Extract the (x, y) coordinate from the center of the cell holding the provided text.  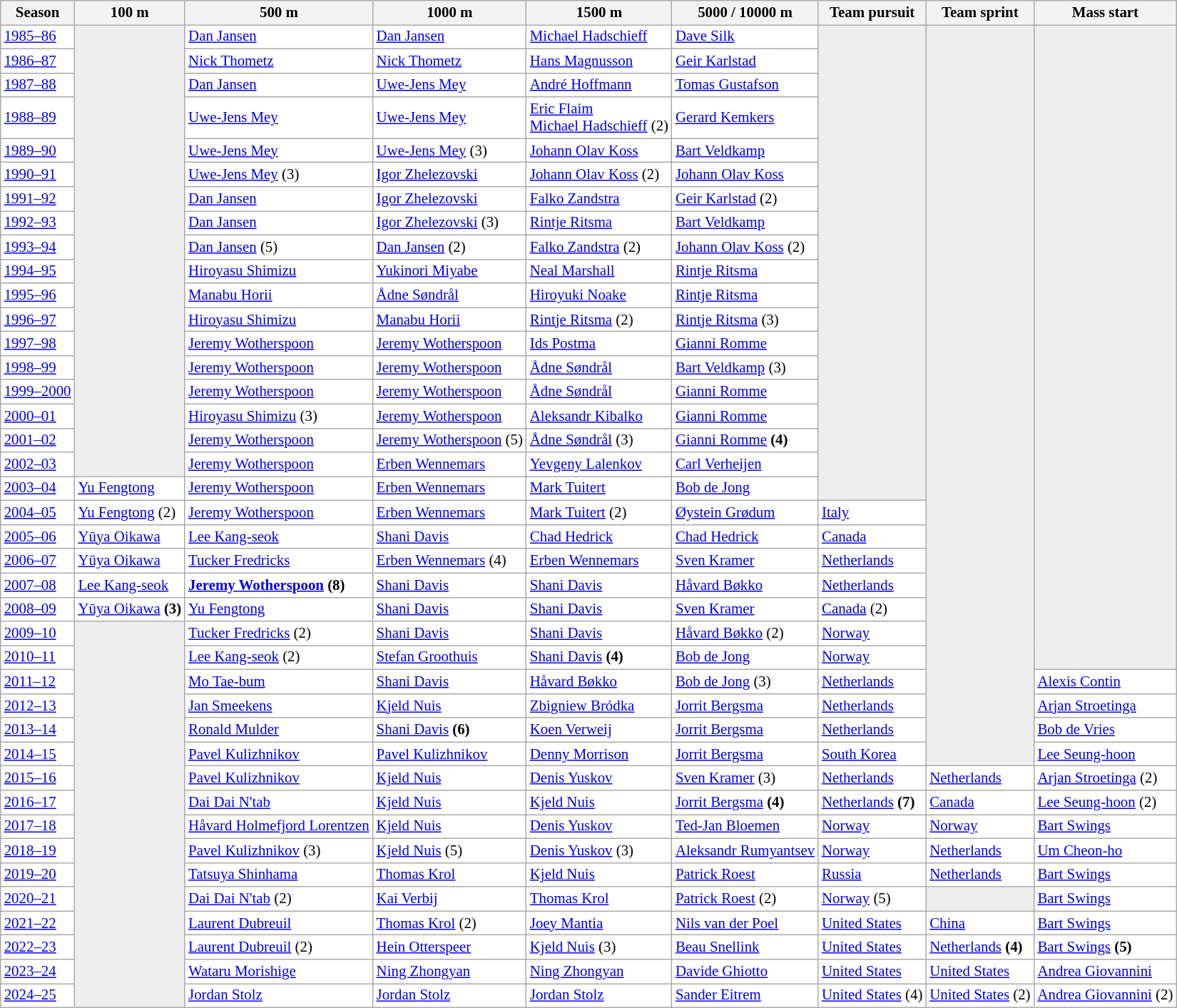
1989–90 (38, 151)
Sven Kramer (3) (745, 778)
Um Cheon-ho (1105, 850)
2021–22 (38, 923)
Aleksandr Kibalko (599, 416)
Gianni Romme (4) (745, 440)
Geir Karlstad (2) (745, 199)
André Hoffmann (599, 85)
Pavel Kulizhnikov (3) (279, 850)
Erben Wennemars (4) (449, 561)
1991–92 (38, 199)
Zbigniew Bródka (599, 706)
Season (38, 13)
Aleksandr Rumyantsev (745, 850)
Yu Fengtong (2) (130, 513)
1985–86 (38, 36)
1987–88 (38, 85)
2022–23 (38, 947)
Gerard Kemkers (745, 118)
Bob de Vries (1105, 730)
1996–97 (38, 320)
Yevgeny Lalenkov (599, 464)
Bart Swings (5) (1105, 947)
2007–08 (38, 585)
Tucker Fredricks (279, 561)
Joey Mantia (599, 923)
1990–91 (38, 175)
1997–98 (38, 344)
2001–02 (38, 440)
Tucker Fredricks (2) (279, 633)
Team sprint (980, 13)
Jan Smeekens (279, 706)
Nils van der Poel (745, 923)
Eric Flaim Michael Hadschieff (2) (599, 118)
Dai Dai N'tab (279, 803)
Falko Zandstra (599, 199)
Lee Seung-hoon (2) (1105, 803)
Mark Tuitert (599, 489)
Netherlands (4) (980, 947)
Geir Karlstad (745, 61)
Patrick Roest (745, 875)
Carl Verheijen (745, 464)
South Korea (872, 754)
Shani Davis (6) (449, 730)
Hein Otterspeer (449, 947)
Patrick Roest (2) (745, 899)
Michael Hadschieff (599, 36)
Denis Yuskov (3) (599, 850)
Tomas Gustafson (745, 85)
Mass start (1105, 13)
Rintje Ritsma (3) (745, 320)
Dan Jansen (2) (449, 247)
1986–87 (38, 61)
Kjeld Nuis (3) (599, 947)
Laurent Dubreuil (2) (279, 947)
Håvard Holmefjord Lorentzen (279, 827)
Laurent Dubreuil (279, 923)
Team pursuit (872, 13)
2019–20 (38, 875)
Stefan Groothuis (449, 658)
Håvard Bøkko (2) (745, 633)
Hans Magnusson (599, 61)
1998–99 (38, 367)
100 m (130, 13)
Hiroyasu Shimizu (3) (279, 416)
Lee Seung-hoon (1105, 754)
Tatsuya Shinhama (279, 875)
Rintje Ritsma (2) (599, 320)
Bob de Jong (3) (745, 681)
Koen Verweij (599, 730)
Neal Marshall (599, 271)
Jeremy Wotherspoon (5) (449, 440)
5000 / 10000 m (745, 13)
2016–17 (38, 803)
1992–93 (38, 223)
Bart Veldkamp (3) (745, 367)
2005–06 (38, 536)
2020–21 (38, 899)
Andrea Giovannini (1105, 972)
Øystein Grødum (745, 513)
2024–25 (38, 995)
2018–19 (38, 850)
1995–96 (38, 295)
Dai Dai N'tab (2) (279, 899)
2012–13 (38, 706)
Denny Morrison (599, 754)
Wataru Morishige (279, 972)
Thomas Krol (2) (449, 923)
2008–09 (38, 609)
Alexis Contin (1105, 681)
United States (2) (980, 995)
Arjan Stroetinga (1105, 706)
1993–94 (38, 247)
2023–24 (38, 972)
Sander Eitrem (745, 995)
Lee Kang-seok (2) (279, 658)
Beau Snellink (745, 947)
500 m (279, 13)
Norway (5) (872, 899)
2009–10 (38, 633)
Hiroyuki Noake (599, 295)
2000–01 (38, 416)
China (980, 923)
Shani Davis (4) (599, 658)
Ids Postma (599, 344)
2013–14 (38, 730)
Russia (872, 875)
Falko Zandstra (2) (599, 247)
Igor Zhelezovski (3) (449, 223)
Netherlands (7) (872, 803)
2006–07 (38, 561)
Ronald Mulder (279, 730)
2010–11 (38, 658)
1000 m (449, 13)
2002–03 (38, 464)
Andrea Giovannini (2) (1105, 995)
2003–04 (38, 489)
Ådne Søndrål (3) (599, 440)
Mo Tae-bum (279, 681)
Yukinori Miyabe (449, 271)
Davide Ghiotto (745, 972)
Ted-Jan Bloemen (745, 827)
1999–2000 (38, 392)
2004–05 (38, 513)
2015–16 (38, 778)
Canada (2) (872, 609)
Italy (872, 513)
United States (4) (872, 995)
1988–89 (38, 118)
2017–18 (38, 827)
1994–95 (38, 271)
Mark Tuitert (2) (599, 513)
1500 m (599, 13)
Arjan Stroetinga (2) (1105, 778)
Yūya Oikawa (3) (130, 609)
Dan Jansen (5) (279, 247)
Dave Silk (745, 36)
Jeremy Wotherspoon (8) (279, 585)
2011–12 (38, 681)
2014–15 (38, 754)
Jorrit Bergsma (4) (745, 803)
Kjeld Nuis (5) (449, 850)
Kai Verbij (449, 899)
